Pinpoint the cell where the given text exists, returning its (x, y) midpoint coordinate. 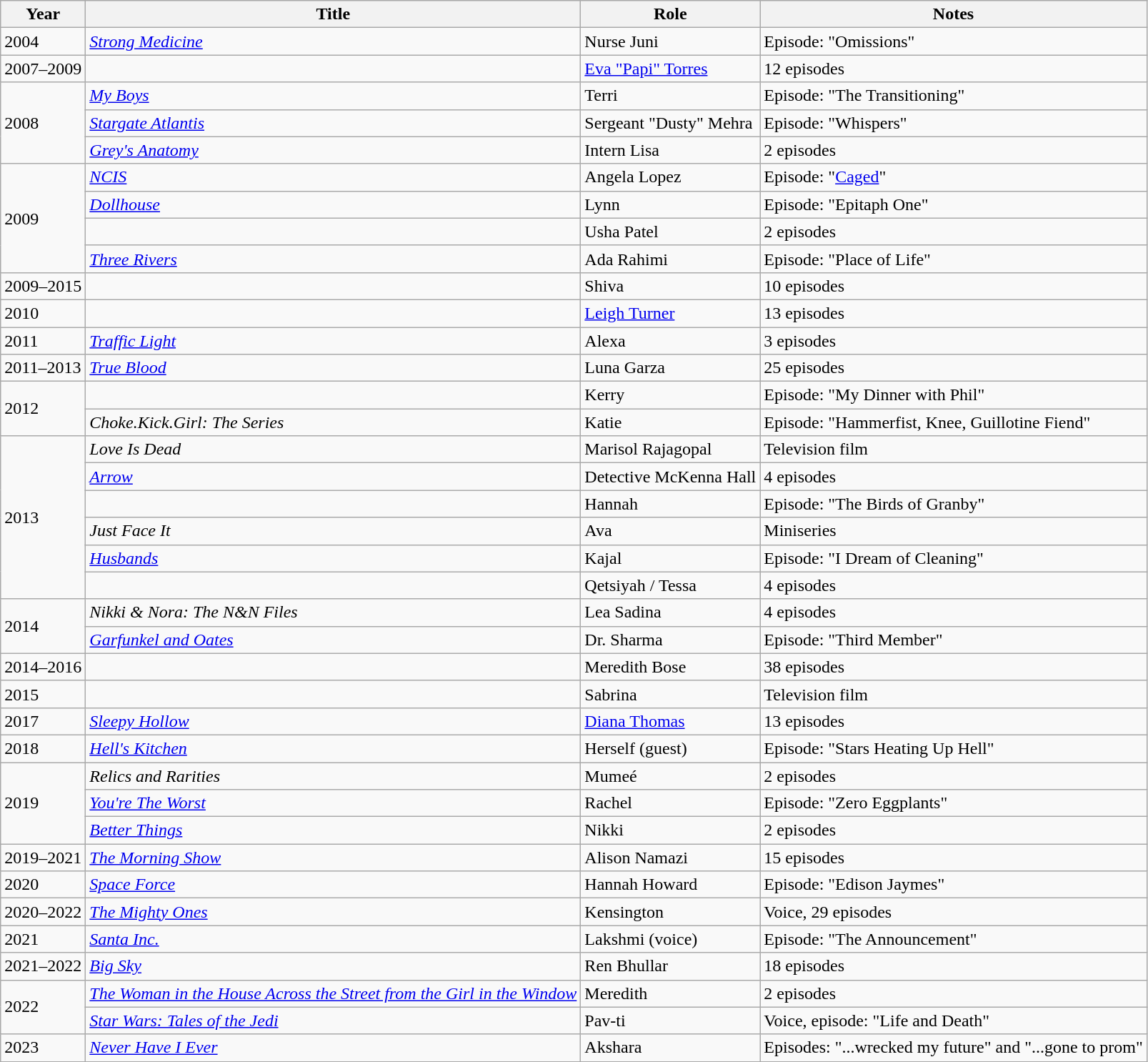
Alison Namazi (670, 858)
True Blood (333, 368)
Hannah Howard (670, 885)
2015 (43, 694)
12 episodes (953, 69)
Meredith (670, 993)
15 episodes (953, 858)
Kerry (670, 395)
Episode: "My Dinner with Phil" (953, 395)
Akshara (670, 1048)
Nikki & Nora: The N&N Files (333, 612)
10 episodes (953, 286)
Episode: "The Announcement" (953, 939)
2011 (43, 341)
Sleepy Hollow (333, 721)
Dr. Sharma (670, 640)
Traffic Light (333, 341)
18 episodes (953, 966)
Episode: "Omissions" (953, 41)
2020 (43, 885)
Space Force (333, 885)
Arrow (333, 477)
Husbands (333, 558)
Episode: "Third Member" (953, 640)
Episode: "I Dream of Cleaning" (953, 558)
2021–2022 (43, 966)
Miniseries (953, 531)
Sabrina (670, 694)
Choke.Kick.Girl: The Series (333, 422)
Ren Bhullar (670, 966)
Relics and Rarities (333, 775)
Santa Inc. (333, 939)
Strong Medicine (333, 41)
Notes (953, 14)
Lea Sadina (670, 612)
Voice, 29 episodes (953, 912)
Episode: "Stars Heating Up Hell" (953, 748)
2020–2022 (43, 912)
2009–2015 (43, 286)
Hell's Kitchen (333, 748)
Lakshmi (voice) (670, 939)
2014 (43, 626)
Episode: "The Birds of Granby" (953, 504)
Nikki (670, 830)
Terri (670, 96)
2017 (43, 721)
Detective McKenna Hall (670, 477)
Just Face It (333, 531)
Mumeé (670, 775)
Ada Rahimi (670, 259)
Herself (guest) (670, 748)
Episode: "Caged" (953, 177)
2018 (43, 748)
Lynn (670, 204)
2008 (43, 123)
Leigh Turner (670, 313)
Episode: "Whispers" (953, 123)
2012 (43, 409)
Kensington (670, 912)
Intern Lisa (670, 150)
2007–2009 (43, 69)
Ava (670, 531)
Eva "Papi" Torres (670, 69)
Episodes: "...wrecked my future" and "...gone to prom" (953, 1048)
Hannah (670, 504)
Episode: "Epitaph One" (953, 204)
Episode: "The Transitioning" (953, 96)
Episode: "Edison Jaymes" (953, 885)
The Mighty Ones (333, 912)
Angela Lopez (670, 177)
Grey's Anatomy (333, 150)
Nurse Juni (670, 41)
Shiva (670, 286)
Three Rivers (333, 259)
2011–2013 (43, 368)
Katie (670, 422)
Year (43, 14)
Pav-ti (670, 1021)
NCIS (333, 177)
Kajal (670, 558)
2019–2021 (43, 858)
The Woman in the House Across the Street from the Girl in the Window (333, 993)
Diana Thomas (670, 721)
The Morning Show (333, 858)
Sergeant "Dusty" Mehra (670, 123)
2010 (43, 313)
Dollhouse (333, 204)
Garfunkel and Oates (333, 640)
Role (670, 14)
Alexa (670, 341)
Marisol Rajagopal (670, 450)
Episode: "Place of Life" (953, 259)
Stargate Atlantis (333, 123)
2023 (43, 1048)
Better Things (333, 830)
My Boys (333, 96)
Big Sky (333, 966)
Meredith Bose (670, 667)
Episode: "Zero Eggplants" (953, 803)
38 episodes (953, 667)
Episode: "Hammerfist, Knee, Guillotine Fiend" (953, 422)
2013 (43, 517)
You're The Worst (333, 803)
Star Wars: Tales of the Jedi (333, 1021)
Title (333, 14)
Never Have I Ever (333, 1048)
Luna Garza (670, 368)
Qetsiyah / Tessa (670, 585)
Rachel (670, 803)
Voice, episode: "Life and Death" (953, 1021)
2009 (43, 218)
Love Is Dead (333, 450)
2019 (43, 803)
25 episodes (953, 368)
3 episodes (953, 341)
2004 (43, 41)
2014–2016 (43, 667)
2022 (43, 1007)
2021 (43, 939)
Usha Patel (670, 232)
